Provide the (x, y) coordinate of the cell's center where the given text is located.  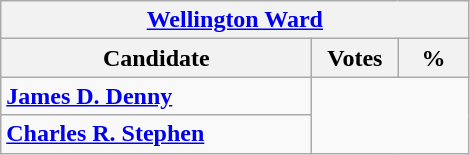
Candidate (156, 58)
Votes (355, 58)
Wellington Ward (235, 20)
James D. Denny (156, 96)
% (434, 58)
Charles R. Stephen (156, 134)
